From the cell containing the given text, extract its center point as [x, y] coordinate. 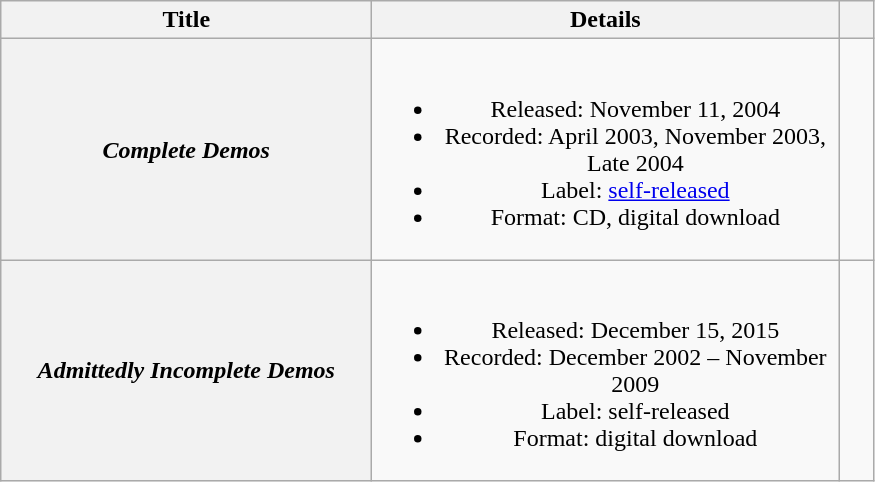
Title [186, 20]
Admittedly Incomplete Demos [186, 370]
Released: November 11, 2004Recorded: April 2003, November 2003, Late 2004Label: self-releasedFormat: CD, digital download [606, 150]
Released: December 15, 2015Recorded: December 2002 – November 2009Label: self-releasedFormat: digital download [606, 370]
Complete Demos [186, 150]
Details [606, 20]
